Find where the given text appears and provide that cell's center as [x, y] coordinate. 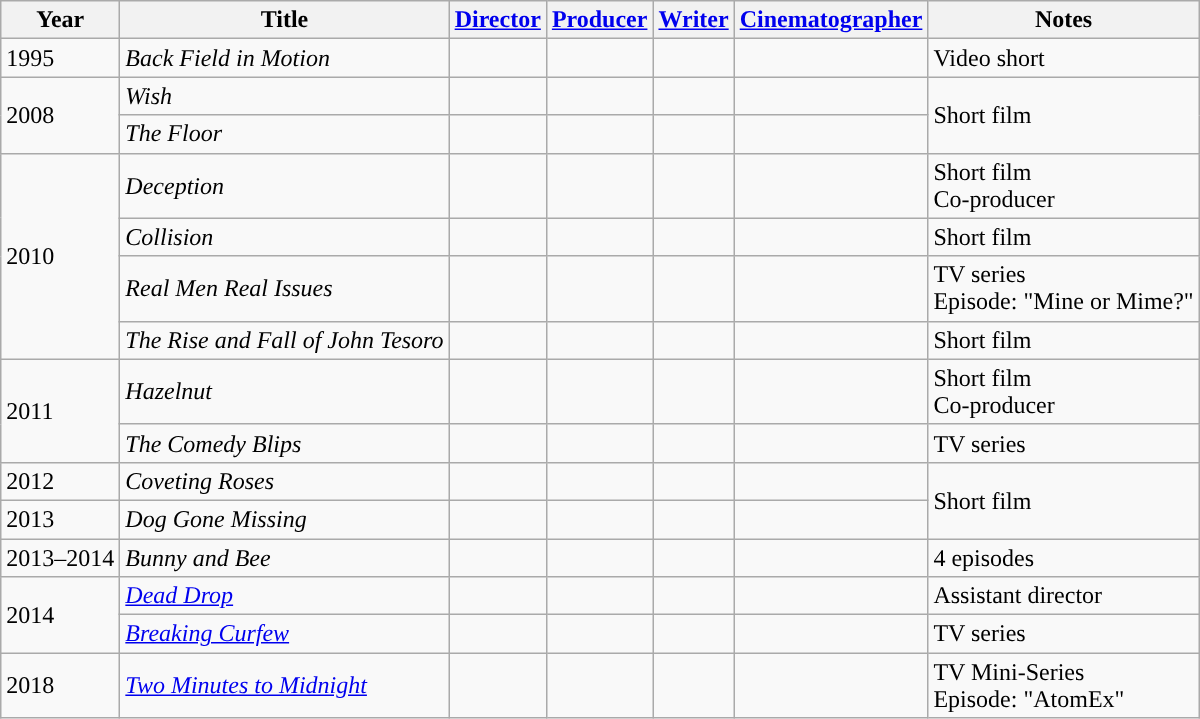
Breaking Curfew [284, 634]
Deception [284, 186]
2012 [60, 481]
Real Men Real Issues [284, 288]
2008 [60, 115]
Cinematographer [831, 20]
Video short [1064, 58]
Director [498, 20]
Writer [694, 20]
Title [284, 20]
Notes [1064, 20]
TV seriesEpisode: "Mine or Mime?" [1064, 288]
2018 [60, 686]
The Rise and Fall of John Tesoro [284, 340]
Coveting Roses [284, 481]
Dead Drop [284, 596]
Two Minutes to Midnight [284, 686]
2010 [60, 256]
2014 [60, 615]
The Comedy Blips [284, 443]
Producer [600, 20]
Bunny and Bee [284, 557]
1995 [60, 58]
Assistant director [1064, 596]
Hazelnut [284, 392]
The Floor [284, 134]
4 episodes [1064, 557]
Year [60, 20]
TV Mini-SeriesEpisode: "AtomEx" [1064, 686]
Collision [284, 237]
Back Field in Motion [284, 58]
Dog Gone Missing [284, 519]
2011 [60, 410]
2013–2014 [60, 557]
Wish [284, 96]
2013 [60, 519]
